Return [X, Y] of the center of cell containing provided text 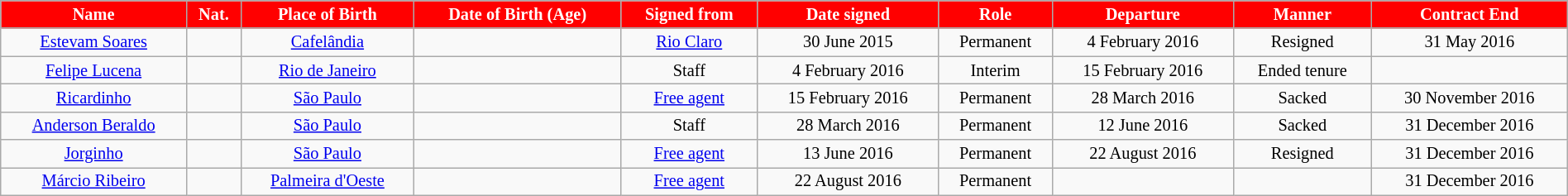
Rio de Janeiro [327, 70]
Interim [996, 70]
Signed from [690, 14]
Nat. [214, 14]
Jorginho [94, 154]
Place of Birth [327, 14]
30 June 2015 [849, 42]
Ricardinho [94, 98]
30 November 2016 [1469, 98]
Cafelândia [327, 42]
Palmeira d'Oeste [327, 181]
Contract End [1469, 14]
Ended tenure [1302, 70]
12 June 2016 [1143, 126]
Anderson Beraldo [94, 126]
Rio Claro [690, 42]
Márcio Ribeiro [94, 181]
31 May 2016 [1469, 42]
Date signed [849, 14]
Role [996, 14]
Estevam Soares [94, 42]
Manner [1302, 14]
Date of Birth (Age) [517, 14]
Departure [1143, 14]
Name [94, 14]
13 June 2016 [849, 154]
Felipe Lucena [94, 70]
